Scan for the cell matching the given text and deliver its (X, Y) coordinate at center. 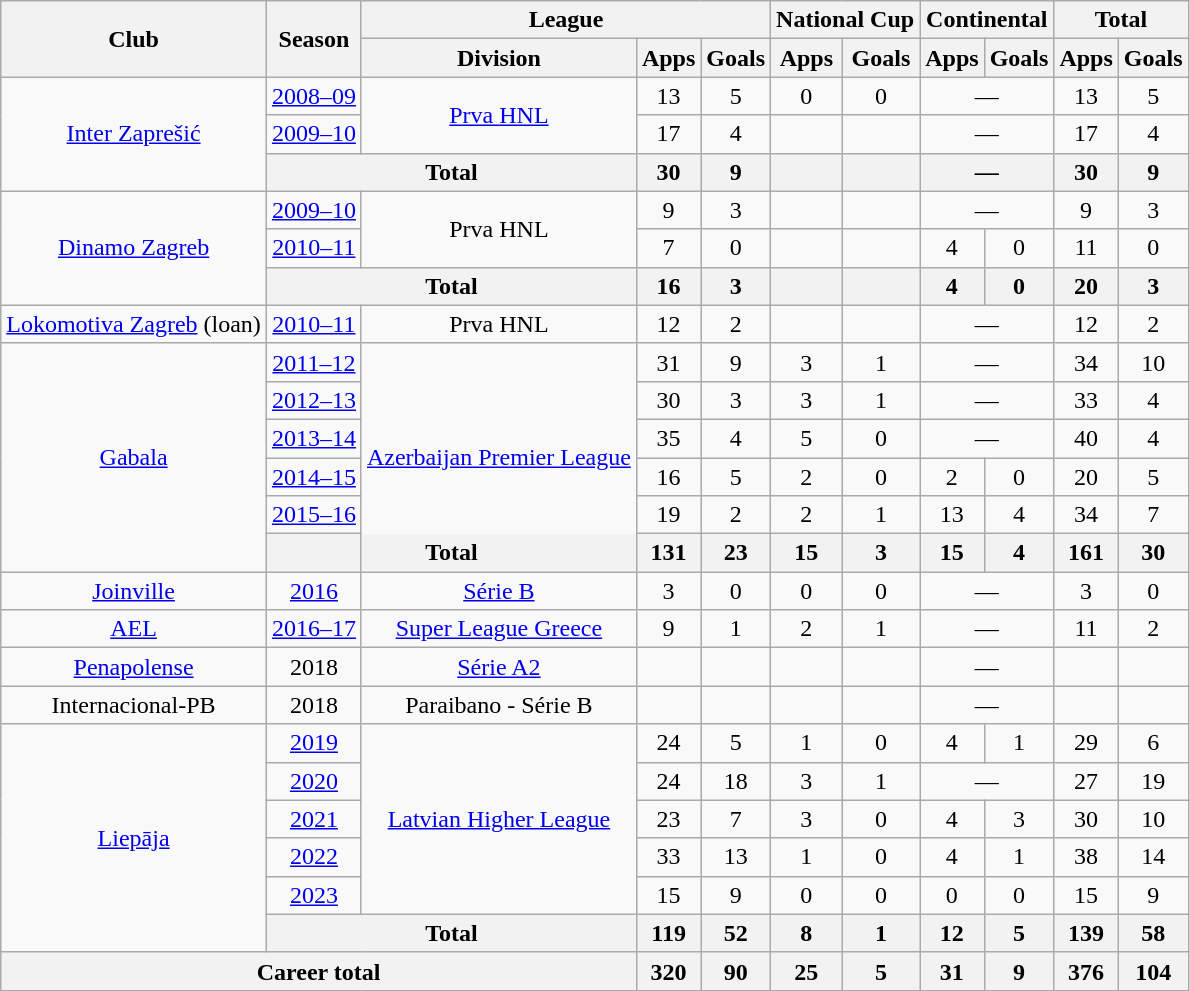
2011–12 (314, 362)
Gabala (134, 457)
Joinville (134, 591)
320 (668, 971)
Club (134, 39)
27 (1086, 781)
Career total (319, 971)
139 (1086, 933)
Dinamo Zagreb (134, 248)
Latvian Higher League (498, 819)
Paraibano - Série B (498, 705)
2016–17 (314, 629)
18 (736, 781)
38 (1086, 857)
Division (498, 58)
2013–14 (314, 438)
2022 (314, 857)
119 (668, 933)
29 (1086, 743)
Internacional-PB (134, 705)
2019 (314, 743)
2016 (314, 591)
161 (1086, 553)
90 (736, 971)
104 (1153, 971)
Super League Greece (498, 629)
2015–16 (314, 515)
35 (668, 438)
14 (1153, 857)
131 (668, 553)
Série A2 (498, 667)
Liepāja (134, 838)
6 (1153, 743)
2008–09 (314, 96)
58 (1153, 933)
8 (807, 933)
Lokomotiva Zagreb (loan) (134, 324)
52 (736, 933)
25 (807, 971)
Azerbaijan Premier League (498, 457)
2020 (314, 781)
Série B (498, 591)
Season (314, 39)
Inter Zaprešić (134, 134)
League (566, 20)
Continental (987, 20)
40 (1086, 438)
AEL (134, 629)
2023 (314, 895)
Penapolense (134, 667)
2014–15 (314, 477)
2021 (314, 819)
376 (1086, 971)
National Cup (846, 20)
2012–13 (314, 400)
